Determine the [x, y] coordinate at the center of the cell enclosing the given text.  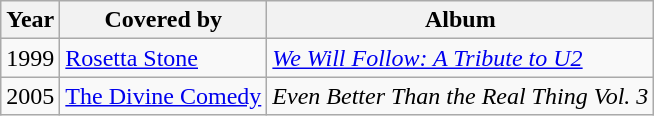
2005 [30, 96]
Covered by [164, 20]
The Divine Comedy [164, 96]
Rosetta Stone [164, 58]
1999 [30, 58]
We Will Follow: A Tribute to U2 [460, 58]
Year [30, 20]
Album [460, 20]
Even Better Than the Real Thing Vol. 3 [460, 96]
